Pinpoint the cell where the given text exists, returning its [X, Y] midpoint coordinate. 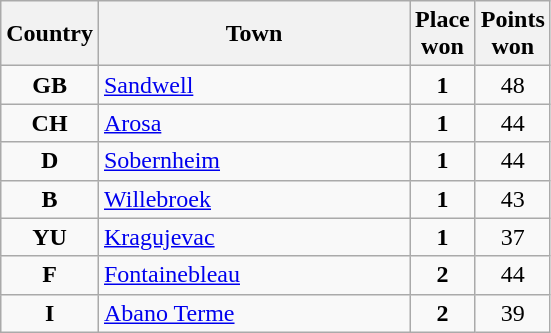
39 [512, 313]
Kragujevac [254, 237]
Willebroek [254, 199]
Points won [512, 34]
I [50, 313]
Country [50, 34]
Sandwell [254, 85]
Fontainebleau [254, 275]
YU [50, 237]
Town [254, 34]
Sobernheim [254, 161]
Abano Terme [254, 313]
37 [512, 237]
GB [50, 85]
Place won [443, 34]
F [50, 275]
B [50, 199]
48 [512, 85]
Arosa [254, 123]
43 [512, 199]
CH [50, 123]
D [50, 161]
